Return the [x, y] coordinate for the center point of the cell that contains the specified text.  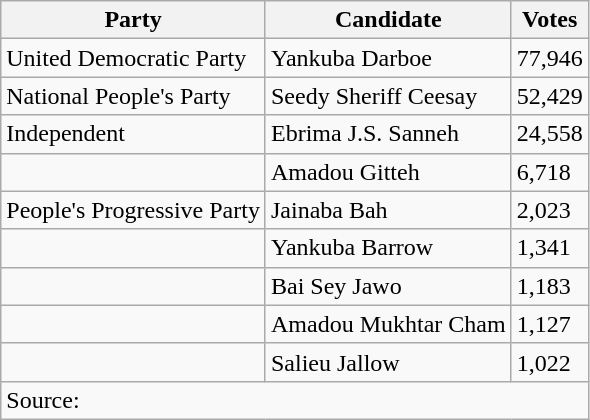
United Democratic Party [134, 58]
Amadou Gitteh [388, 172]
Amadou Mukhtar Cham [388, 324]
People's Progressive Party [134, 210]
6,718 [550, 172]
Source: [294, 400]
Jainaba Bah [388, 210]
1,341 [550, 248]
1,183 [550, 286]
Seedy Sheriff Ceesay [388, 96]
Salieu Jallow [388, 362]
Independent [134, 134]
Votes [550, 20]
52,429 [550, 96]
24,558 [550, 134]
Bai Sey Jawo [388, 286]
National People's Party [134, 96]
1,127 [550, 324]
2,023 [550, 210]
Candidate [388, 20]
Party [134, 20]
1,022 [550, 362]
Ebrima J.S. Sanneh [388, 134]
77,946 [550, 58]
Yankuba Barrow [388, 248]
Yankuba Darboe [388, 58]
